Output the [x, y] coordinate of the center of the cell containing the given text.  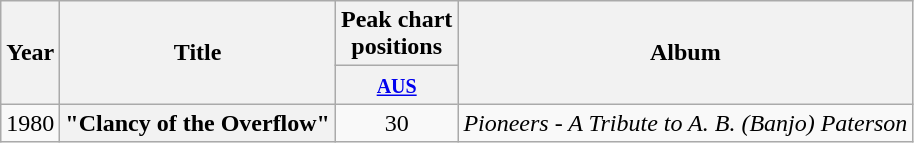
Album [686, 52]
30 [396, 123]
Year [30, 52]
1980 [30, 123]
"Clancy of the Overflow" [198, 123]
Peak chartpositions [396, 34]
AUS [396, 85]
Pioneers - A Tribute to A. B. (Banjo) Paterson [686, 123]
Title [198, 52]
